Output the [x, y] coordinate of the center of the cell containing the given text.  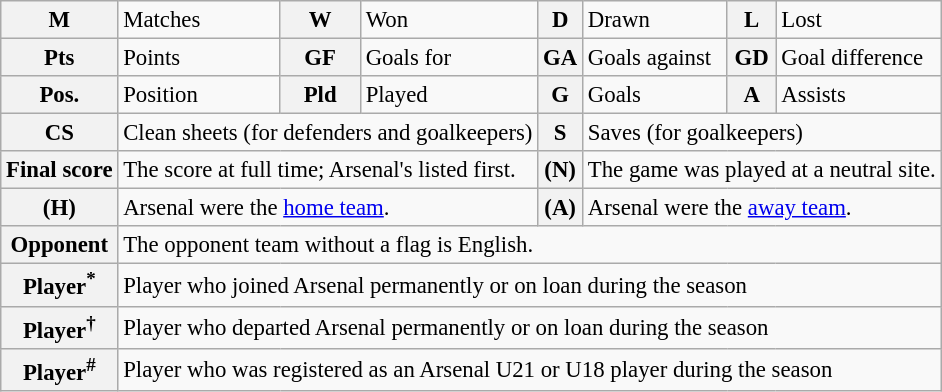
Player† [60, 327]
S [560, 133]
Player who was registered as an Arsenal U21 or U18 player during the season [530, 369]
The game was played at a neutral site. [761, 170]
Won [448, 20]
GD [751, 58]
Pts [60, 58]
Player* [60, 285]
GA [560, 58]
CS [60, 133]
Clean sheets (for defenders and goalkeepers) [328, 133]
(H) [60, 208]
(N) [560, 170]
Goal difference [858, 58]
Player who departed Arsenal permanently or on loan during the season [530, 327]
Points [199, 58]
Assists [858, 95]
Arsenal were the away team. [761, 208]
The score at full time; Arsenal's listed first. [328, 170]
Player who joined Arsenal permanently or on loan during the season [530, 285]
Played [448, 95]
Arsenal were the home team. [328, 208]
A [751, 95]
Final score [60, 170]
Goals against [654, 58]
Goals for [448, 58]
W [320, 20]
Matches [199, 20]
D [560, 20]
Goals [654, 95]
Pos. [60, 95]
The opponent team without a flag is English. [530, 245]
Opponent [60, 245]
M [60, 20]
Pld [320, 95]
Player# [60, 369]
Drawn [654, 20]
Position [199, 95]
Saves (for goalkeepers) [761, 133]
Lost [858, 20]
(A) [560, 208]
L [751, 20]
GF [320, 58]
G [560, 95]
